Provide the (X, Y) coordinate of the cell's center where the given text is located.  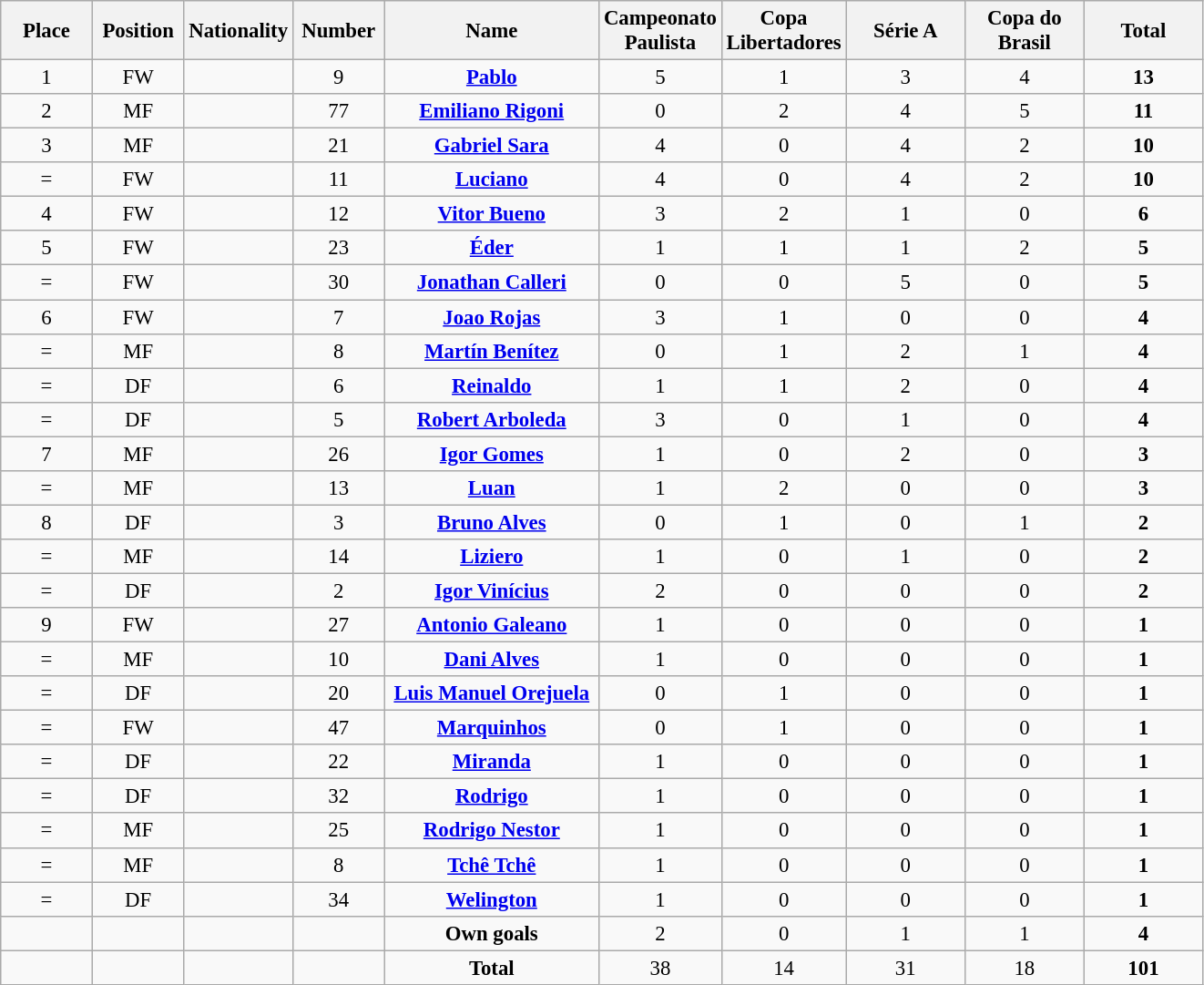
Pablo (492, 77)
Emiliano Rigoni (492, 111)
38 (661, 968)
Tchê Tchê (492, 865)
Position (138, 31)
Copa Libertadores (783, 31)
Own goals (492, 933)
Éder (492, 249)
Reinaldo (492, 385)
Nationality (239, 31)
Luan (492, 488)
Bruno Alves (492, 522)
34 (339, 899)
30 (339, 282)
Miranda (492, 762)
27 (339, 625)
21 (339, 146)
Copa do Brasil (1025, 31)
Dani Alves (492, 660)
Name (492, 31)
Number (339, 31)
77 (339, 111)
22 (339, 762)
Campeonato Paulista (661, 31)
Liziero (492, 557)
12 (339, 214)
23 (339, 249)
20 (339, 693)
26 (339, 454)
Vitor Bueno (492, 214)
Place (47, 31)
47 (339, 728)
Joao Rojas (492, 317)
Luciano (492, 180)
Welington (492, 899)
Jonathan Calleri (492, 282)
Rodrigo (492, 796)
32 (339, 796)
Série A (905, 31)
Igor Vinícius (492, 590)
Robert Arboleda (492, 419)
Martín Benítez (492, 351)
Luis Manuel Orejuela (492, 693)
Marquinhos (492, 728)
Antonio Galeano (492, 625)
18 (1025, 968)
Igor Gomes (492, 454)
25 (339, 831)
31 (905, 968)
Rodrigo Nestor (492, 831)
Gabriel Sara (492, 146)
101 (1144, 968)
